Determine the (X, Y) coordinate at the center of the cell enclosing the given text.  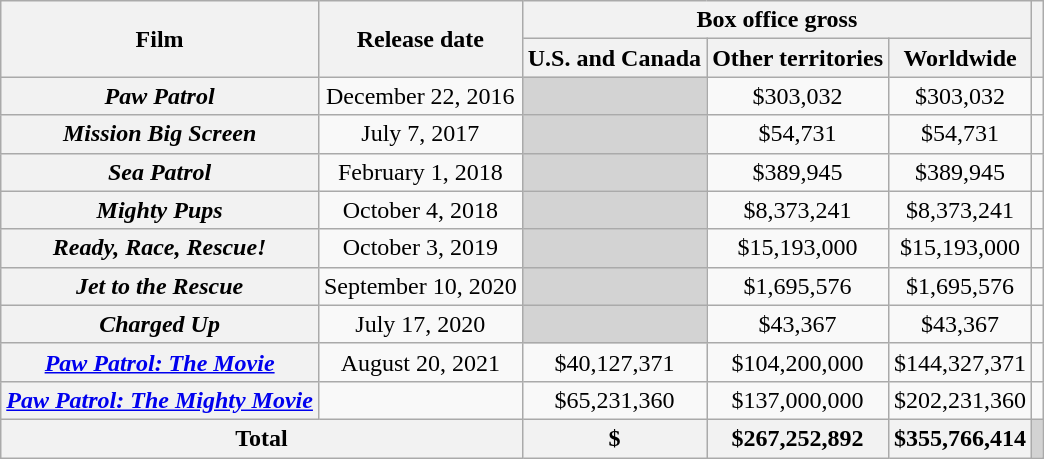
Mighty Pups (160, 210)
$355,766,414 (960, 438)
Film (160, 39)
$144,327,371 (960, 362)
October 4, 2018 (420, 210)
Total (262, 438)
August 20, 2021 (420, 362)
Worldwide (960, 58)
October 3, 2019 (420, 248)
Mission Big Screen (160, 134)
U.S. and Canada (614, 58)
$ (614, 438)
$267,252,892 (798, 438)
July 17, 2020 (420, 324)
September 10, 2020 (420, 286)
Charged Up (160, 324)
$202,231,360 (960, 400)
Ready, Race, Rescue! (160, 248)
$104,200,000 (798, 362)
$40,127,371 (614, 362)
December 22, 2016 (420, 96)
July 7, 2017 (420, 134)
Paw Patrol (160, 96)
Paw Patrol: The Mighty Movie (160, 400)
February 1, 2018 (420, 172)
$65,231,360 (614, 400)
$137,000,000 (798, 400)
Jet to the Rescue (160, 286)
Paw Patrol: The Movie (160, 362)
Other territories (798, 58)
Box office gross (776, 20)
Sea Patrol (160, 172)
Release date (420, 39)
